Search for the cell housing the specified text and yield its [X, Y] center coordinate. 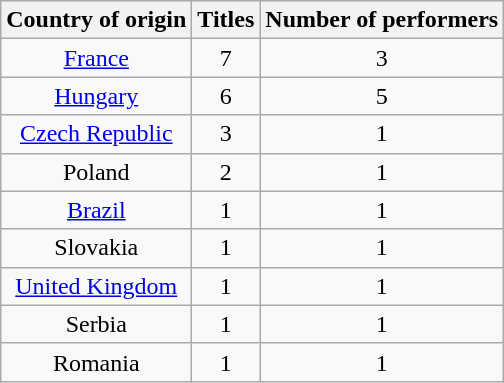
Czech Republic [96, 134]
United Kingdom [96, 286]
France [96, 58]
Titles [226, 20]
7 [226, 58]
5 [382, 96]
2 [226, 172]
Hungary [96, 96]
Poland [96, 172]
Number of performers [382, 20]
6 [226, 96]
Country of origin [96, 20]
Romania [96, 362]
Serbia [96, 324]
Slovakia [96, 248]
Brazil [96, 210]
